Find where the given text appears and provide that cell's center as (X, Y) coordinate. 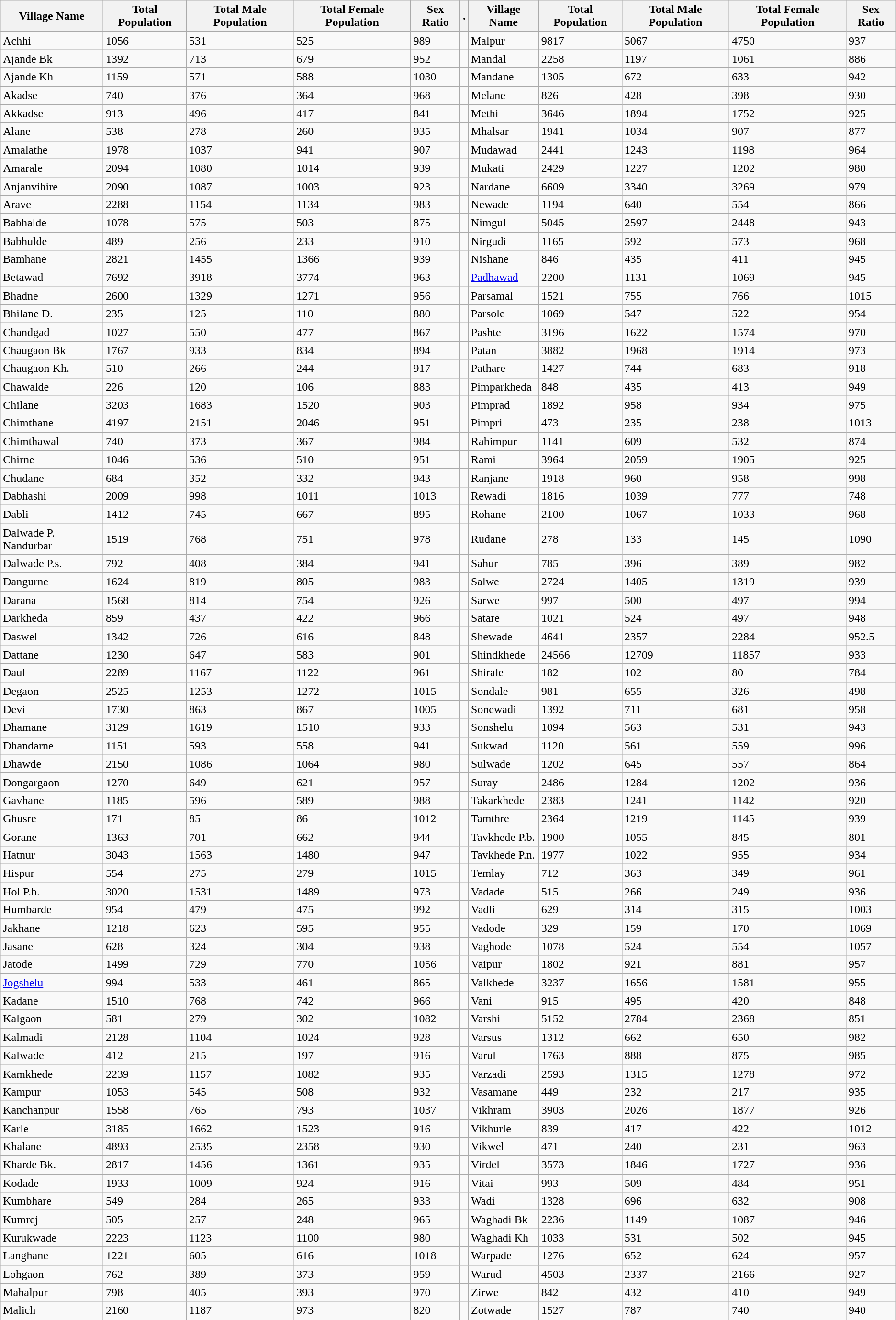
133 (675, 539)
920 (871, 800)
1978 (145, 150)
2784 (675, 1019)
1271 (352, 296)
633 (788, 77)
1427 (580, 369)
917 (436, 369)
1892 (580, 405)
2486 (580, 782)
Amarale (52, 168)
2383 (580, 800)
11857 (788, 655)
2160 (145, 1310)
408 (240, 564)
1521 (580, 296)
Warpade (504, 1256)
874 (871, 441)
Lohgaon (52, 1274)
393 (352, 1292)
Satare (504, 618)
596 (240, 800)
232 (675, 1092)
Hatnur (52, 855)
410 (788, 1292)
Varshi (504, 1019)
965 (436, 1219)
Khalane (52, 1147)
1914 (788, 350)
547 (675, 314)
1187 (240, 1310)
Pimparkheda (504, 387)
332 (352, 478)
Kamkhede (52, 1074)
984 (436, 441)
Suray (504, 782)
1141 (580, 441)
901 (436, 655)
Rohane (504, 514)
1568 (145, 600)
159 (675, 928)
609 (675, 441)
Mudawad (504, 150)
110 (352, 314)
1197 (675, 59)
498 (871, 691)
Dongargaon (52, 782)
928 (436, 1037)
1730 (145, 709)
1131 (675, 278)
Kharde Bk. (52, 1165)
1151 (145, 746)
2724 (580, 582)
1968 (675, 350)
256 (240, 241)
1622 (675, 332)
573 (788, 241)
302 (352, 1019)
275 (240, 873)
Kumrej (52, 1219)
Kampur (52, 1092)
649 (240, 782)
Darkheda (52, 618)
Mhalsar (504, 132)
Vaghode (504, 946)
Shirale (504, 673)
1122 (352, 673)
742 (352, 1001)
Waghadi Bk (504, 1219)
559 (788, 746)
681 (788, 709)
Karle (52, 1128)
533 (240, 983)
2448 (788, 223)
Temlay (504, 873)
1455 (240, 259)
Vaipur (504, 964)
1053 (145, 1092)
412 (145, 1055)
1366 (352, 259)
684 (145, 478)
1727 (788, 1165)
532 (788, 441)
Bhilane D. (52, 314)
502 (788, 1238)
938 (436, 946)
4641 (580, 637)
226 (145, 387)
2236 (580, 1219)
1100 (352, 1238)
3043 (145, 855)
Varsus (504, 1037)
814 (240, 600)
2009 (145, 496)
1489 (352, 892)
85 (240, 818)
946 (871, 1219)
1933 (145, 1183)
1027 (145, 332)
Jasane (52, 946)
1624 (145, 582)
1276 (580, 1256)
Akadse (52, 95)
5152 (580, 1019)
1185 (145, 800)
903 (436, 405)
326 (788, 691)
Chirne (52, 459)
1941 (580, 132)
Jogshelu (52, 983)
Daswel (52, 637)
329 (580, 928)
672 (675, 77)
1683 (240, 405)
3964 (580, 459)
1894 (675, 113)
595 (352, 928)
1094 (580, 727)
3237 (580, 983)
495 (675, 1001)
834 (352, 350)
Mukati (504, 168)
2094 (145, 168)
Takarkhede (504, 800)
1977 (580, 855)
979 (871, 186)
985 (871, 1055)
1563 (240, 855)
324 (240, 946)
2223 (145, 1238)
1134 (352, 204)
762 (145, 1274)
Melane (504, 95)
Rewadi (504, 496)
Babhalde (52, 223)
1011 (352, 496)
364 (352, 95)
3129 (145, 727)
1243 (675, 150)
Methi (504, 113)
Mandal (504, 59)
Mandane (504, 77)
Varzadi (504, 1074)
2288 (145, 204)
711 (675, 709)
Vikhram (504, 1110)
Dhamane (52, 727)
944 (436, 837)
Daul (52, 673)
918 (871, 369)
Padhawad (504, 278)
Chilane (52, 405)
2337 (675, 1274)
784 (871, 673)
1149 (675, 1219)
1574 (788, 332)
1527 (580, 1310)
420 (788, 1001)
1905 (788, 459)
851 (871, 1019)
1219 (675, 818)
888 (675, 1055)
713 (240, 59)
1061 (788, 59)
Arave (52, 204)
1763 (580, 1055)
Jatode (52, 964)
1816 (580, 496)
1067 (675, 514)
Waghadi Kh (504, 1238)
751 (352, 539)
6609 (580, 186)
981 (580, 691)
244 (352, 369)
Sonshelu (504, 727)
1090 (871, 539)
652 (675, 1256)
Tamthre (504, 818)
Amalathe (52, 150)
475 (352, 910)
505 (145, 1219)
86 (352, 818)
233 (352, 241)
956 (436, 296)
886 (871, 59)
Vadli (504, 910)
Ajande Bk (52, 59)
1022 (675, 855)
Pimprad (504, 405)
503 (352, 223)
655 (675, 691)
1523 (352, 1128)
894 (436, 350)
1328 (580, 1201)
315 (788, 910)
745 (240, 514)
629 (580, 910)
Dalwade P.s. (52, 564)
960 (675, 478)
Kumbhare (52, 1201)
Dangurne (52, 582)
525 (352, 41)
Chandgad (52, 332)
Sulwade (504, 764)
1619 (240, 727)
Dhawde (52, 764)
1519 (145, 539)
260 (352, 132)
4893 (145, 1147)
915 (580, 1001)
908 (871, 1201)
748 (871, 496)
819 (240, 582)
398 (788, 95)
Tavkhede P.b. (504, 837)
522 (788, 314)
975 (871, 405)
Devi (52, 709)
120 (240, 387)
Pashte (504, 332)
1080 (240, 168)
5045 (580, 223)
1802 (580, 964)
Dhandarne (52, 746)
972 (871, 1074)
866 (871, 204)
3774 (352, 278)
1480 (352, 855)
Newade (504, 204)
1142 (788, 800)
927 (871, 1274)
2358 (352, 1147)
484 (788, 1183)
363 (675, 873)
Ranjane (504, 478)
Chaugaon Bk (52, 350)
726 (240, 637)
2364 (580, 818)
923 (436, 186)
1284 (675, 782)
1039 (675, 496)
Dattane (52, 655)
1154 (240, 204)
Darana (52, 600)
Vasamane (504, 1092)
Degaon (52, 691)
744 (675, 369)
1009 (240, 1183)
102 (675, 673)
2593 (580, 1074)
549 (145, 1201)
1024 (352, 1037)
Gavhane (52, 800)
859 (145, 618)
766 (788, 296)
479 (240, 910)
1361 (352, 1165)
650 (788, 1037)
2090 (145, 186)
Dalwade P. Nandurbar (52, 539)
2059 (675, 459)
477 (352, 332)
2284 (788, 637)
793 (352, 1110)
792 (145, 564)
647 (240, 655)
839 (580, 1128)
2821 (145, 259)
1305 (580, 77)
Kalmadi (52, 1037)
Anjanvihire (52, 186)
125 (240, 314)
284 (240, 1201)
Salwe (504, 582)
461 (352, 983)
Pimpri (504, 423)
Dabhashi (52, 496)
561 (675, 746)
640 (675, 204)
621 (352, 782)
1846 (675, 1165)
2239 (145, 1074)
959 (436, 1274)
978 (436, 539)
Chawalde (52, 387)
805 (352, 582)
Hol P.b. (52, 892)
755 (675, 296)
571 (240, 77)
589 (352, 800)
1165 (580, 241)
240 (675, 1147)
Kurukwade (52, 1238)
593 (240, 746)
1194 (580, 204)
952 (436, 59)
937 (871, 41)
1104 (240, 1037)
Parsamal (504, 296)
515 (580, 892)
996 (871, 746)
7692 (145, 278)
883 (436, 387)
1241 (675, 800)
1581 (788, 983)
2151 (240, 423)
Rudane (504, 539)
Kadane (52, 1001)
Sukwad (504, 746)
683 (788, 369)
1145 (788, 818)
Vani (504, 1001)
913 (145, 113)
754 (352, 600)
405 (240, 1292)
575 (240, 223)
Warud (504, 1274)
349 (788, 873)
2429 (580, 168)
881 (788, 964)
3882 (580, 350)
Vadode (504, 928)
367 (352, 441)
Chimthawal (52, 441)
1531 (240, 892)
Chimthane (52, 423)
880 (436, 314)
Vikhurle (504, 1128)
924 (352, 1183)
628 (145, 946)
2535 (240, 1147)
1315 (675, 1074)
Nimgul (504, 223)
1412 (145, 514)
1456 (240, 1165)
947 (436, 855)
2046 (352, 423)
12709 (675, 655)
1159 (145, 77)
1030 (436, 77)
496 (240, 113)
Sarwe (504, 600)
376 (240, 95)
3269 (788, 186)
1055 (675, 837)
Alane (52, 132)
583 (352, 655)
701 (240, 837)
4503 (580, 1274)
Zirwe (504, 1292)
1319 (788, 582)
Sondale (504, 691)
231 (788, 1147)
2817 (145, 1165)
2100 (580, 514)
Hispur (52, 873)
Nishane (504, 259)
Ajande Kh (52, 77)
1167 (240, 673)
2150 (145, 764)
1272 (352, 691)
471 (580, 1147)
645 (675, 764)
Kanchanpur (52, 1110)
215 (240, 1055)
1877 (788, 1110)
Valkhede (504, 983)
1329 (240, 296)
2357 (675, 637)
3903 (580, 1110)
1662 (240, 1128)
592 (675, 241)
557 (788, 764)
489 (145, 241)
3918 (240, 278)
Chudane (52, 478)
785 (580, 564)
624 (788, 1256)
428 (675, 95)
2600 (145, 296)
Vikwel (504, 1147)
449 (580, 1092)
Wadi (504, 1201)
396 (675, 564)
863 (240, 709)
4197 (145, 423)
1752 (788, 113)
1221 (145, 1256)
265 (352, 1201)
1018 (436, 1256)
171 (145, 818)
605 (240, 1256)
940 (871, 1310)
1253 (240, 691)
2525 (145, 691)
500 (675, 600)
845 (788, 837)
1363 (145, 837)
432 (675, 1292)
545 (240, 1092)
948 (871, 618)
257 (240, 1219)
1086 (240, 764)
1520 (352, 405)
Bamhane (52, 259)
304 (352, 946)
Bhadne (52, 296)
1064 (352, 764)
249 (788, 892)
352 (240, 478)
1342 (145, 637)
3196 (580, 332)
846 (580, 259)
679 (352, 59)
1021 (580, 618)
993 (580, 1183)
765 (240, 1110)
Sahur (504, 564)
Humbarde (52, 910)
Tavkhede P.n. (504, 855)
2441 (580, 150)
820 (436, 1310)
1499 (145, 964)
Shindkhede (504, 655)
1034 (675, 132)
667 (352, 514)
Varul (504, 1055)
238 (788, 423)
Gorane (52, 837)
1918 (580, 478)
1198 (788, 150)
1157 (240, 1074)
Rahimpur (504, 441)
1120 (580, 746)
777 (788, 496)
952.5 (871, 637)
1046 (145, 459)
Langhane (52, 1256)
942 (871, 77)
2128 (145, 1037)
2200 (580, 278)
2368 (788, 1019)
550 (240, 332)
Nardane (504, 186)
988 (436, 800)
9817 (580, 41)
Pathare (504, 369)
1767 (145, 350)
2597 (675, 223)
80 (788, 673)
Shewade (504, 637)
798 (145, 1292)
Ghusre (52, 818)
1218 (145, 928)
826 (580, 95)
170 (788, 928)
Virdel (504, 1165)
Vitai (504, 1183)
895 (436, 514)
Mahalpur (52, 1292)
932 (436, 1092)
Kalwade (52, 1055)
877 (871, 132)
. (464, 16)
538 (145, 132)
24566 (580, 655)
1270 (145, 782)
Zotwade (504, 1310)
1405 (675, 582)
1900 (580, 837)
1014 (352, 168)
1278 (788, 1074)
Kalgaon (52, 1019)
Parsole (504, 314)
2026 (675, 1110)
696 (675, 1201)
217 (788, 1092)
Akkadse (52, 113)
314 (675, 910)
581 (145, 1019)
864 (871, 764)
106 (352, 387)
Betawad (52, 278)
865 (436, 983)
921 (675, 964)
3020 (145, 892)
Nirgudi (504, 241)
623 (240, 928)
509 (675, 1183)
Dabli (52, 514)
770 (352, 964)
Achhi (52, 41)
1005 (436, 709)
Rami (504, 459)
558 (352, 746)
1230 (145, 655)
411 (788, 259)
2258 (580, 59)
3573 (580, 1165)
2166 (788, 1274)
5067 (675, 41)
182 (580, 673)
964 (871, 150)
801 (871, 837)
997 (580, 600)
989 (436, 41)
632 (788, 1201)
473 (580, 423)
508 (352, 1092)
1312 (580, 1037)
248 (352, 1219)
787 (675, 1310)
145 (788, 539)
588 (352, 77)
2289 (145, 673)
384 (352, 564)
729 (240, 964)
712 (580, 873)
1227 (675, 168)
Sonewadi (504, 709)
413 (788, 387)
Chaugaon Kh. (52, 369)
3203 (145, 405)
Malich (52, 1310)
1057 (871, 946)
1558 (145, 1110)
Vadade (504, 892)
842 (580, 1292)
841 (436, 113)
Kodade (52, 1183)
1123 (240, 1238)
3340 (675, 186)
536 (240, 459)
3185 (145, 1128)
992 (436, 910)
910 (436, 241)
197 (352, 1055)
Babhulde (52, 241)
Malpur (504, 41)
Jakhane (52, 928)
4750 (788, 41)
1656 (675, 983)
Patan (504, 350)
563 (675, 727)
437 (240, 618)
3646 (580, 113)
